Output the (X, Y) coordinate of the center of the cell containing the given text.  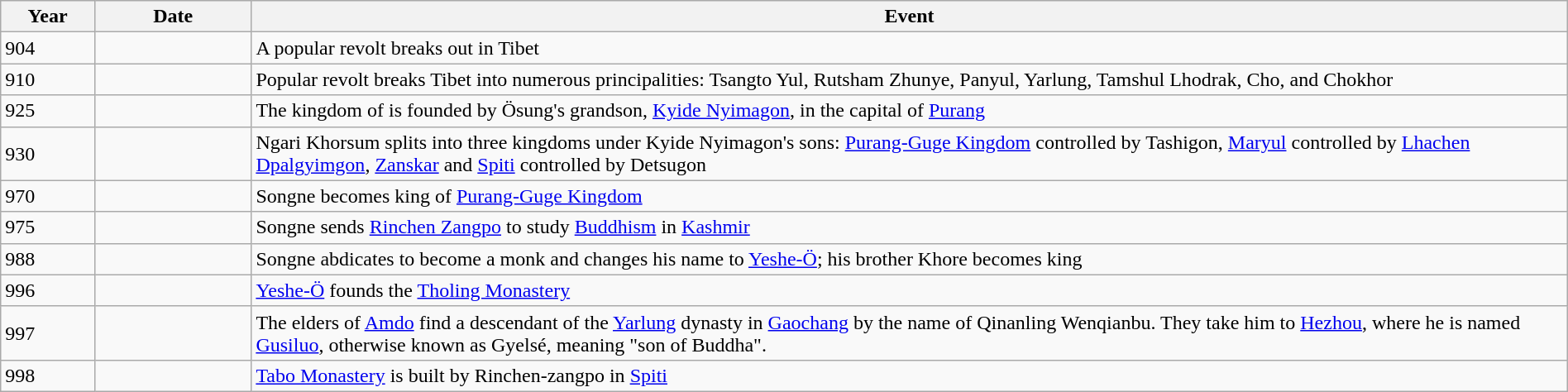
910 (48, 79)
Songne abdicates to become a monk and changes his name to Yeshe-Ö; his brother Khore becomes king (910, 259)
Yeshe-Ö founds the Tholing Monastery (910, 290)
Tabo Monastery is built by Rinchen-zangpo in Spiti (910, 375)
970 (48, 196)
988 (48, 259)
Date (172, 17)
925 (48, 111)
The kingdom of is founded by Ösung's grandson, Kyide Nyimagon, in the capital of Purang (910, 111)
Songne sends Rinchen Zangpo to study Buddhism in Kashmir (910, 227)
Songne becomes king of Purang-Guge Kingdom (910, 196)
930 (48, 154)
998 (48, 375)
A popular revolt breaks out in Tibet (910, 48)
997 (48, 332)
Event (910, 17)
Popular revolt breaks Tibet into numerous principalities: Tsangto Yul, Rutsham Zhunye, Panyul, Yarlung, Tamshul Lhodrak, Cho, and Chokhor (910, 79)
904 (48, 48)
975 (48, 227)
Year (48, 17)
996 (48, 290)
